Capture the cell that displays the provided text and extract its [x, y] central coordinate. 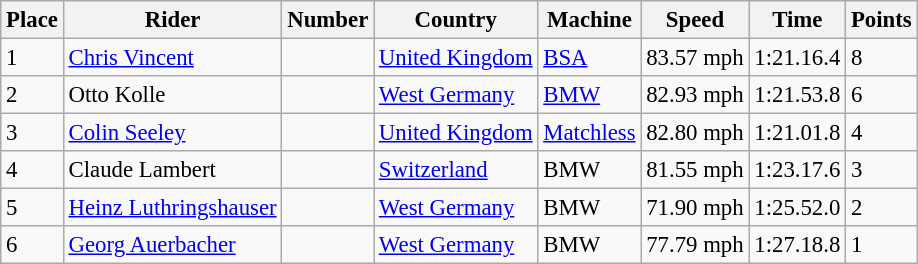
8 [882, 58]
Switzerland [456, 170]
Machine [590, 20]
5 [32, 208]
1:21.16.4 [798, 58]
Rider [172, 20]
Heinz Luthringshauser [172, 208]
Otto Kolle [172, 95]
BSA [590, 58]
Place [32, 20]
1:25.52.0 [798, 208]
Points [882, 20]
Colin Seeley [172, 133]
1:21.01.8 [798, 133]
81.55 mph [695, 170]
Georg Auerbacher [172, 245]
1:21.53.8 [798, 95]
Country [456, 20]
Number [328, 20]
83.57 mph [695, 58]
Matchless [590, 133]
1:27.18.8 [798, 245]
Speed [695, 20]
82.93 mph [695, 95]
Claude Lambert [172, 170]
Time [798, 20]
77.79 mph [695, 245]
1:23.17.6 [798, 170]
82.80 mph [695, 133]
Chris Vincent [172, 58]
71.90 mph [695, 208]
